Output the [x, y] coordinate of the center of the cell containing the given text.  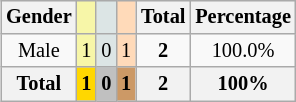
Percentage [243, 17]
100.0% [243, 51]
Male [38, 51]
Gender [38, 17]
100% [243, 84]
